Identify which cell holds the provided text, then report its (x, y) central coordinate. 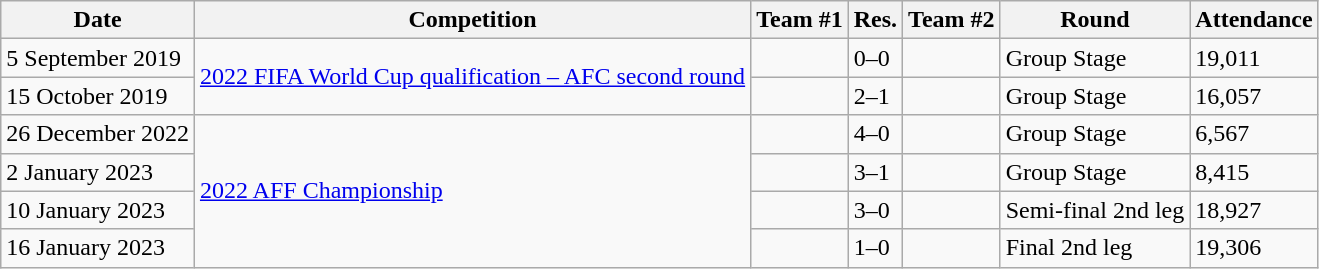
10 January 2023 (98, 210)
19,306 (1254, 248)
Attendance (1254, 20)
2 January 2023 (98, 172)
8,415 (1254, 172)
18,927 (1254, 210)
19,011 (1254, 58)
2022 FIFA World Cup qualification – AFC second round (472, 77)
1–0 (875, 248)
15 October 2019 (98, 96)
Team #1 (800, 20)
3–0 (875, 210)
Date (98, 20)
Round (1095, 20)
Final 2nd leg (1095, 248)
5 September 2019 (98, 58)
4–0 (875, 134)
Res. (875, 20)
Competition (472, 20)
Team #2 (952, 20)
16 January 2023 (98, 248)
16,057 (1254, 96)
0–0 (875, 58)
2–1 (875, 96)
3–1 (875, 172)
26 December 2022 (98, 134)
Semi-final 2nd leg (1095, 210)
2022 AFF Championship (472, 191)
6,567 (1254, 134)
